Locate the cell with the specified text and output its [x, y] center coordinate. 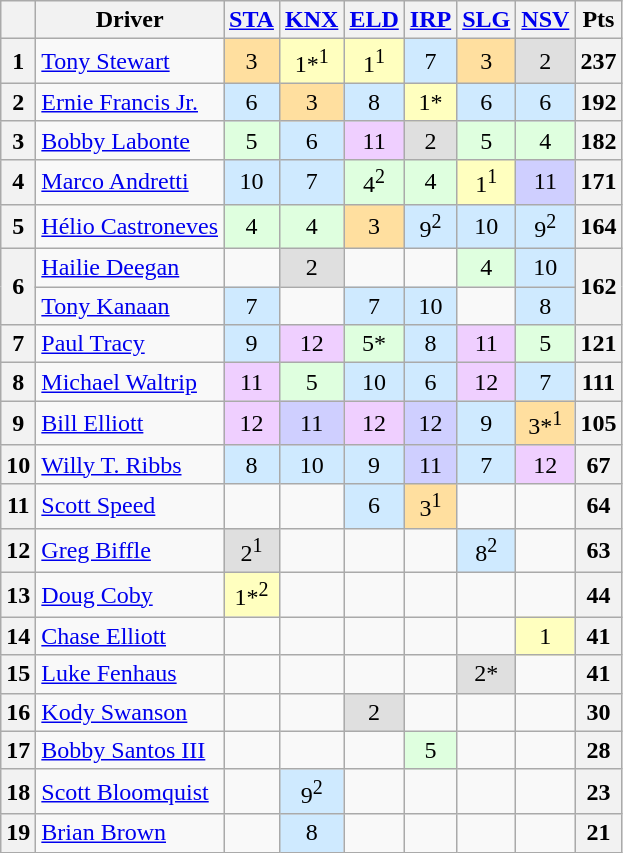
Hélio Castroneves [130, 226]
164 [598, 226]
19 [18, 833]
Chase Elliott [130, 636]
Brian Brown [130, 833]
Driver [130, 20]
NSV [546, 20]
Ernie Francis Jr. [130, 102]
31 [430, 506]
1*1 [311, 62]
Tony Stewart [130, 62]
28 [598, 750]
ELD [374, 20]
Marco Andretti [130, 182]
Pts [598, 20]
182 [598, 140]
Kody Swanson [130, 712]
5* [374, 344]
105 [598, 424]
Doug Coby [130, 596]
Hailie Deegan [130, 268]
Tony Kanaan [130, 306]
64 [598, 506]
63 [598, 550]
18 [18, 792]
IRP [430, 20]
23 [598, 792]
13 [18, 596]
14 [18, 636]
17 [18, 750]
Bill Elliott [130, 424]
Willy T. Ribbs [130, 464]
44 [598, 596]
Greg Biffle [130, 550]
Scott Speed [130, 506]
171 [598, 182]
42 [374, 182]
1* [430, 102]
121 [598, 344]
30 [598, 712]
Luke Fenhaus [130, 674]
Bobby Labonte [130, 140]
Paul Tracy [130, 344]
KNX [311, 20]
2* [486, 674]
Scott Bloomquist [130, 792]
SLG [486, 20]
111 [598, 382]
162 [598, 287]
3*1 [546, 424]
82 [486, 550]
16 [18, 712]
1*2 [252, 596]
15 [18, 674]
Bobby Santos III [130, 750]
Michael Waltrip [130, 382]
192 [598, 102]
STA [252, 20]
237 [598, 62]
67 [598, 464]
